Extract the (X, Y) coordinate from the center of the cell holding the provided text.  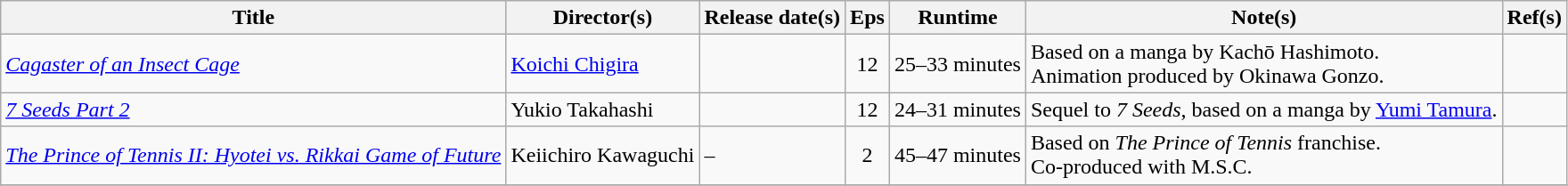
Sequel to 7 Seeds, based on a manga by Yumi Tamura. (1263, 109)
7 Seeds Part 2 (253, 109)
Keiichiro Kawaguchi (602, 155)
Title (253, 18)
– (772, 155)
Eps (868, 18)
25–33 minutes (957, 64)
Release date(s) (772, 18)
Director(s) (602, 18)
Based on The Prince of Tennis franchise.Co-produced with M.S.C. (1263, 155)
Ref(s) (1534, 18)
Cagaster of an Insect Cage (253, 64)
45–47 minutes (957, 155)
Runtime (957, 18)
Based on a manga by Kachō Hashimoto.Animation produced by Okinawa Gonzo. (1263, 64)
The Prince of Tennis II: Hyotei vs. Rikkai Game of Future (253, 155)
2 (868, 155)
Yukio Takahashi (602, 109)
24–31 minutes (957, 109)
Koichi Chigira (602, 64)
Note(s) (1263, 18)
